From the cell containing the given text, extract its center point as (X, Y) coordinate. 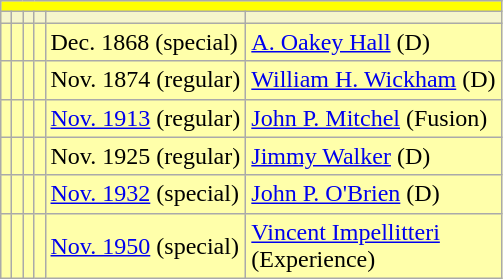
Jimmy Walker (D) (374, 156)
John P. Mitchel (Fusion) (374, 118)
Nov. 1932 (special) (146, 194)
William H. Wickham (D) (374, 80)
Dec. 1868 (special) (146, 42)
Nov. 1950 (special) (146, 246)
Nov. 1913 (regular) (146, 118)
Vincent Impellitteri (Experience) (374, 246)
Nov. 1874 (regular) (146, 80)
A. Oakey Hall (D) (374, 42)
John P. O'Brien (D) (374, 194)
Nov. 1925 (regular) (146, 156)
